Identify which cell holds the provided text, then report its [X, Y] central coordinate. 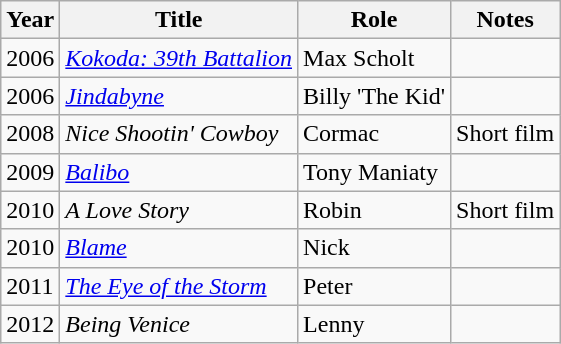
2009 [30, 172]
2012 [30, 324]
A Love Story [179, 210]
Nick [374, 248]
Robin [374, 210]
Kokoda: 39th Battalion [179, 58]
Year [30, 20]
Role [374, 20]
Notes [506, 20]
Lenny [374, 324]
2011 [30, 286]
Nice Shootin' Cowboy [179, 134]
Balibo [179, 172]
2008 [30, 134]
Blame [179, 248]
Billy 'The Kid' [374, 96]
Tony Maniaty [374, 172]
Cormac [374, 134]
The Eye of the Storm [179, 286]
Peter [374, 286]
Being Venice [179, 324]
Jindabyne [179, 96]
Max Scholt [374, 58]
Title [179, 20]
